Search for the cell housing the specified text and yield its [x, y] center coordinate. 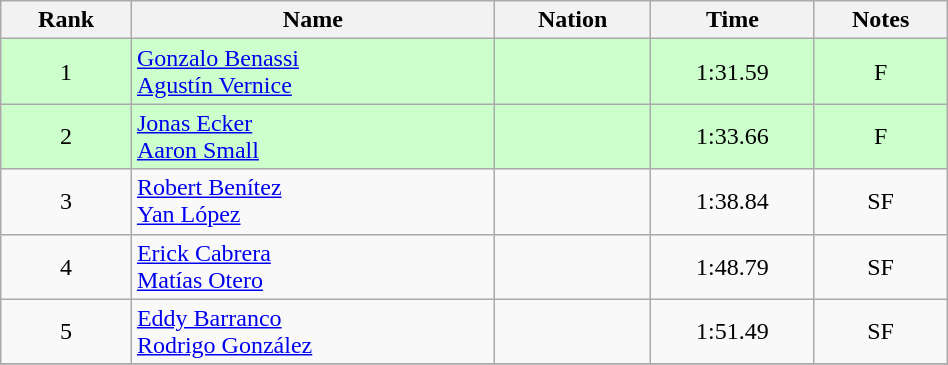
1:33.66 [732, 136]
Name [312, 20]
Eddy BarrancoRodrigo González [312, 332]
1:38.84 [732, 202]
1:48.79 [732, 266]
Rank [66, 20]
Robert BenítezYan López [312, 202]
2 [66, 136]
Notes [880, 20]
1:51.49 [732, 332]
Jonas EckerAaron Small [312, 136]
Erick CabreraMatías Otero [312, 266]
4 [66, 266]
1:31.59 [732, 72]
1 [66, 72]
5 [66, 332]
Nation [572, 20]
Time [732, 20]
Gonzalo BenassiAgustín Vernice [312, 72]
3 [66, 202]
